Search for the cell housing the specified text and yield its [X, Y] center coordinate. 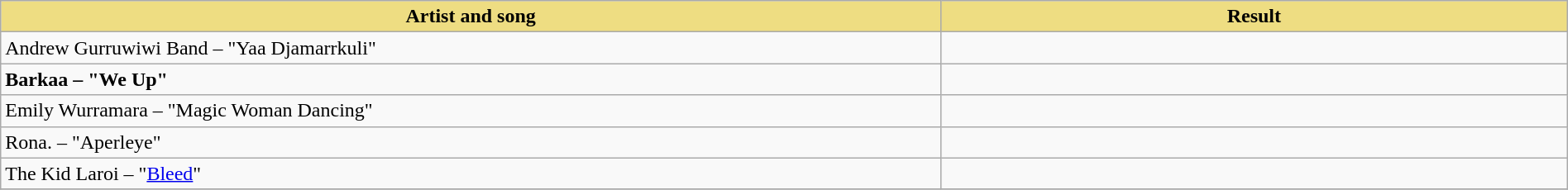
Andrew Gurruwiwi Band – "Yaa Djamarrkuli" [471, 48]
Rona. – "Aperleye" [471, 142]
Artist and song [471, 17]
Barkaa – "We Up" [471, 79]
Emily Wurramara – "Magic Woman Dancing" [471, 111]
The Kid Laroi – "Bleed" [471, 173]
Result [1254, 17]
